Extract the [x, y] coordinate from the center of the cell holding the provided text.  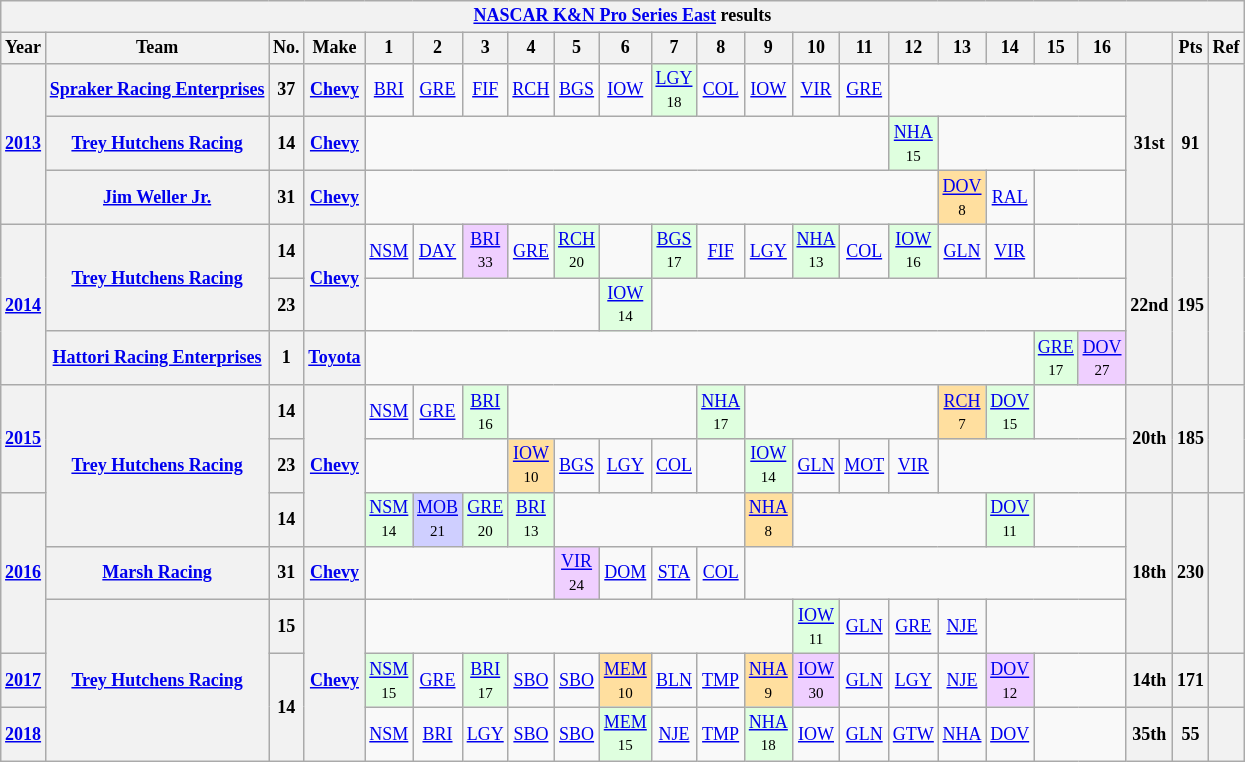
GRE20 [485, 519]
13 [962, 48]
2016 [24, 572]
BRI13 [531, 519]
DOV27 [1102, 358]
NHA15 [913, 144]
RCH20 [577, 251]
NHA8 [768, 519]
Pts [1191, 48]
RAL [1010, 197]
BGS17 [674, 251]
STA [674, 573]
9 [768, 48]
MEM15 [625, 734]
NHA17 [721, 412]
RCH [531, 90]
171 [1191, 680]
MOB21 [438, 519]
Year [24, 48]
195 [1191, 304]
20th [1150, 438]
No. [286, 48]
31st [1150, 144]
MEM10 [625, 680]
IOW11 [816, 627]
Team [156, 48]
NSM15 [389, 680]
55 [1191, 734]
6 [625, 48]
DOV11 [1010, 519]
5 [577, 48]
2015 [24, 438]
Make [334, 48]
22nd [1150, 304]
GRE17 [1056, 358]
BRI16 [485, 412]
Jim Weller Jr. [156, 197]
GTW [913, 734]
NHA18 [768, 734]
IOW16 [913, 251]
2018 [24, 734]
BLN [674, 680]
10 [816, 48]
NHA [962, 734]
18th [1150, 572]
16 [1102, 48]
DOV12 [1010, 680]
14th [1150, 680]
12 [913, 48]
NSM14 [389, 519]
DAY [438, 251]
Hattori Racing Enterprises [156, 358]
7 [674, 48]
BRI33 [485, 251]
LGY18 [674, 90]
2014 [24, 304]
IOW10 [531, 466]
35th [1150, 734]
37 [286, 90]
DOM [625, 573]
2017 [24, 680]
MOT [864, 466]
NHA13 [816, 251]
VIR24 [577, 573]
91 [1191, 144]
Ref [1226, 48]
IOW30 [816, 680]
185 [1191, 438]
NHA9 [768, 680]
Toyota [334, 358]
RCH7 [962, 412]
3 [485, 48]
Marsh Racing [156, 573]
Spraker Racing Enterprises [156, 90]
8 [721, 48]
DOV8 [962, 197]
2013 [24, 144]
11 [864, 48]
DOV15 [1010, 412]
230 [1191, 572]
2 [438, 48]
DOV [1010, 734]
BRI17 [485, 680]
4 [531, 48]
NASCAR K&N Pro Series East results [622, 16]
